Return the (x, y) coordinate for the center point of the cell that contains the specified text.  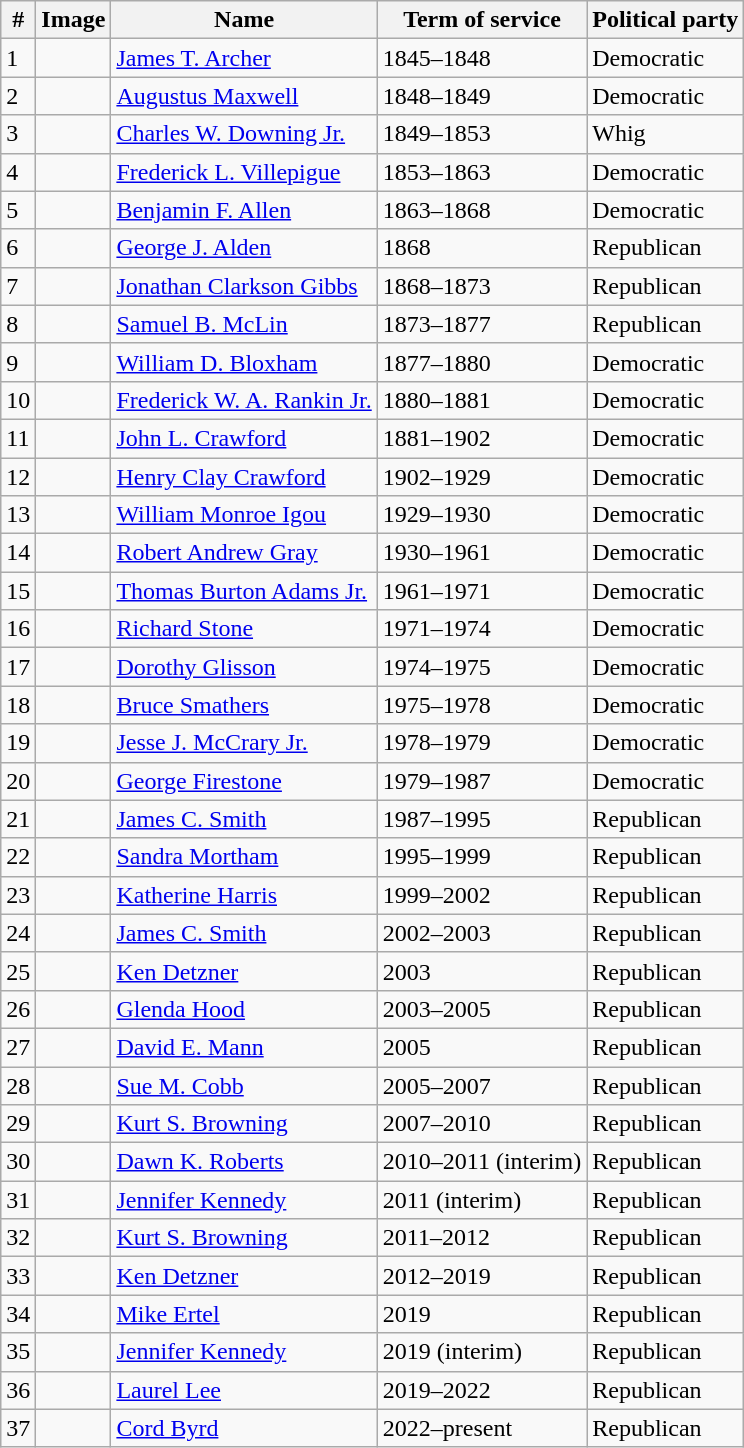
Bruce Smathers (244, 705)
Dawn K. Roberts (244, 1162)
8 (18, 324)
Jesse J. McCrary Jr. (244, 743)
32 (18, 1238)
2005–2007 (482, 1085)
William Monroe Igou (244, 515)
29 (18, 1124)
Mike Ertel (244, 1314)
1881–1902 (482, 438)
Term of service (482, 20)
3 (18, 134)
Frederick L. Villepigue (244, 172)
Thomas Burton Adams Jr. (244, 591)
15 (18, 591)
2007–2010 (482, 1124)
5 (18, 210)
37 (18, 1428)
Sue M. Cobb (244, 1085)
36 (18, 1390)
1853–1863 (482, 172)
21 (18, 819)
1987–1995 (482, 819)
9 (18, 362)
2019–2022 (482, 1390)
2005 (482, 1047)
11 (18, 438)
Image (74, 20)
30 (18, 1162)
Political party (666, 20)
13 (18, 515)
1929–1930 (482, 515)
Robert Andrew Gray (244, 553)
2019 (interim) (482, 1352)
22 (18, 857)
George J. Alden (244, 248)
# (18, 20)
12 (18, 477)
20 (18, 781)
4 (18, 172)
John L. Crawford (244, 438)
26 (18, 1009)
33 (18, 1276)
1979–1987 (482, 781)
2019 (482, 1314)
2011–2012 (482, 1238)
1845–1848 (482, 58)
16 (18, 629)
7 (18, 286)
1849–1853 (482, 134)
1880–1881 (482, 400)
25 (18, 971)
1974–1975 (482, 667)
10 (18, 400)
1975–1978 (482, 705)
Augustus Maxwell (244, 96)
1 (18, 58)
Laurel Lee (244, 1390)
Jonathan Clarkson Gibbs (244, 286)
1863–1868 (482, 210)
2010–2011 (interim) (482, 1162)
Benjamin F. Allen (244, 210)
James T. Archer (244, 58)
2003–2005 (482, 1009)
2012–2019 (482, 1276)
Richard Stone (244, 629)
1902–1929 (482, 477)
31 (18, 1200)
David E. Mann (244, 1047)
Frederick W. A. Rankin Jr. (244, 400)
2011 (interim) (482, 1200)
1877–1880 (482, 362)
23 (18, 895)
Dorothy Glisson (244, 667)
24 (18, 933)
34 (18, 1314)
1961–1971 (482, 591)
Katherine Harris (244, 895)
William D. Bloxham (244, 362)
1971–1974 (482, 629)
2022–present (482, 1428)
Charles W. Downing Jr. (244, 134)
Name (244, 20)
2003 (482, 971)
Sandra Mortham (244, 857)
18 (18, 705)
17 (18, 667)
19 (18, 743)
27 (18, 1047)
1930–1961 (482, 553)
Cord Byrd (244, 1428)
1848–1849 (482, 96)
1868–1873 (482, 286)
1868 (482, 248)
35 (18, 1352)
2 (18, 96)
Glenda Hood (244, 1009)
28 (18, 1085)
2002–2003 (482, 933)
1995–1999 (482, 857)
1999–2002 (482, 895)
14 (18, 553)
1978–1979 (482, 743)
6 (18, 248)
George Firestone (244, 781)
Whig (666, 134)
Samuel B. McLin (244, 324)
1873–1877 (482, 324)
Henry Clay Crawford (244, 477)
